Extract the [X, Y] coordinate from the center of the cell holding the provided text.  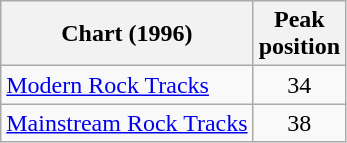
38 [299, 123]
Modern Rock Tracks [127, 85]
Peakposition [299, 34]
Mainstream Rock Tracks [127, 123]
34 [299, 85]
Chart (1996) [127, 34]
